From the cell containing the given text, extract its center point as (x, y) coordinate. 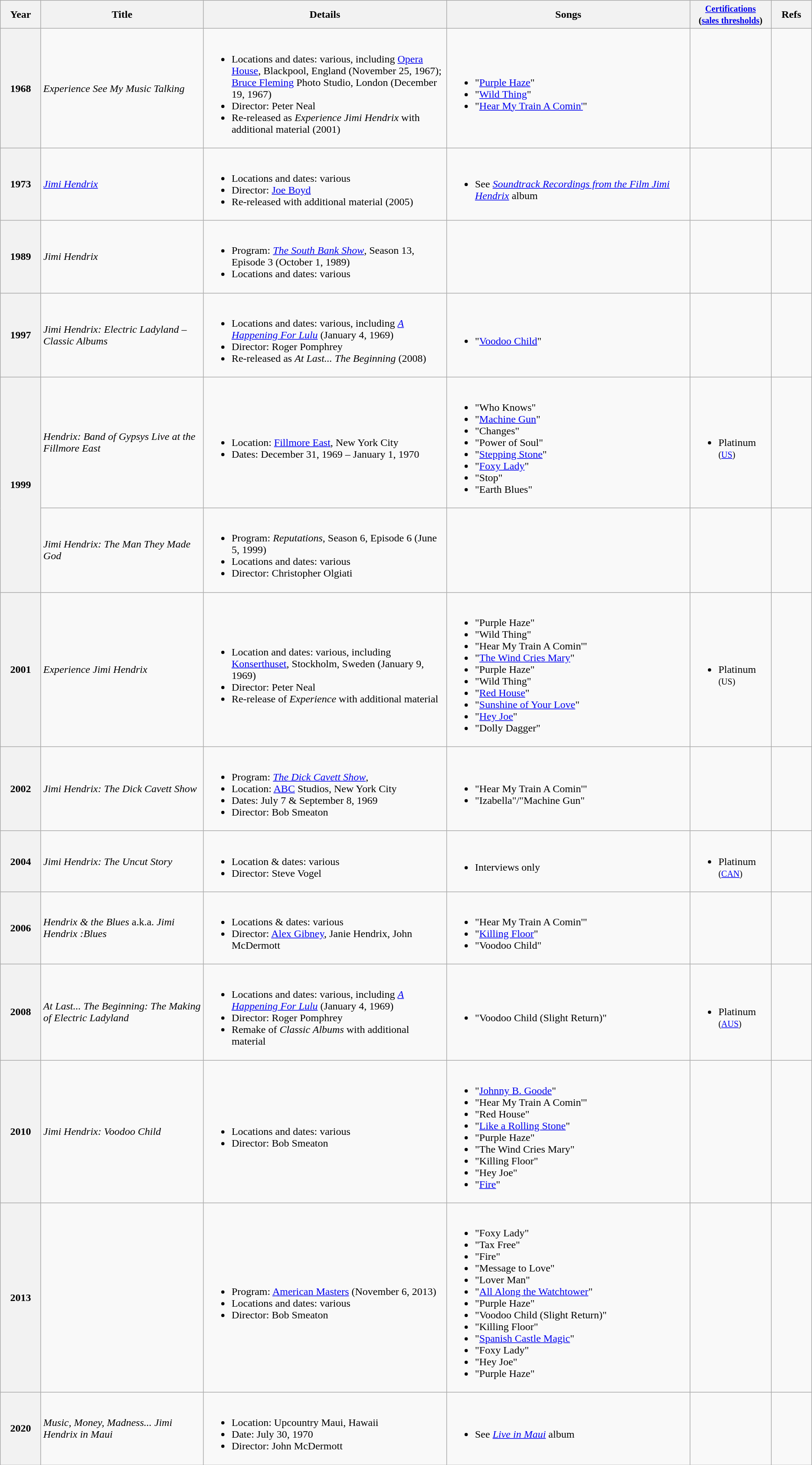
1997 (21, 335)
Location & dates: variousDirector: Steve Vogel (324, 861)
Jimi Hendrix: Voodoo Child (122, 1131)
"Johnny B. Goode""Hear My Train A Comin'""Red House""Like a Rolling Stone""Purple Haze""The Wind Cries Mary""Killing Floor""Hey Joe""Fire" (568, 1131)
Location: Fillmore East, New York CityDates: December 31, 1969 – January 1, 1970 (324, 442)
1973 (21, 184)
Platinum (AUS) (730, 1012)
Music, Money, Madness... Jimi Hendrix in Maui (122, 1429)
"Hear My Train A Comin'""Killing Floor""Voodoo Child" (568, 928)
Locations & dates: variousDirector: Alex Gibney, Janie Hendrix, John McDermott (324, 928)
"Voodoo Child" (568, 335)
Experience See My Music Talking (122, 88)
Program: The South Bank Show, Season 13, Episode 3 (October 1, 1989)Locations and dates: various (324, 257)
2008 (21, 1012)
Program: The Dick Cavett Show,Location: ABC Studios, New York CityDates: July 7 & September 8, 1969Director: Bob Smeaton (324, 789)
Locations and dates: various, including A Happening For Lulu (January 4, 1969)Director: Roger PomphreyRe-released as At Last... The Beginning (2008) (324, 335)
2001 (21, 669)
Locations and dates: variousDirector: Bob Smeaton (324, 1131)
2002 (21, 789)
"Voodoo Child (Slight Return)" (568, 1012)
Interviews only (568, 861)
"Who Knows""Machine Gun""Changes""Power of Soul""Stepping Stone""Foxy Lady""Stop""Earth Blues" (568, 442)
2013 (21, 1298)
2010 (21, 1131)
Title (122, 15)
1999 (21, 485)
"Hear My Train A Comin'""Izabella"/"Machine Gun" (568, 789)
1989 (21, 257)
2006 (21, 928)
Details (324, 15)
See Live in Maui album (568, 1429)
Location: Upcountry Maui, HawaiiDate: July 30, 1970Director: John McDermott (324, 1429)
Jimi Hendrix: The Man They Made God (122, 550)
Refs (792, 15)
Year (21, 15)
Jimi Hendrix: The Dick Cavett Show (122, 789)
Certifications(sales thresholds) (730, 15)
Jimi Hendrix: The Uncut Story (122, 861)
See Soundtrack Recordings from the Film Jimi Hendrix album (568, 184)
Hendrix: Band of Gypsys Live at the Fillmore East (122, 442)
Songs (568, 15)
At Last... The Beginning: The Making of Electric Ladyland (122, 1012)
Experience Jimi Hendrix (122, 669)
Program: American Masters (November 6, 2013)Locations and dates: variousDirector: Bob Smeaton (324, 1298)
Platinum (CAN) (730, 861)
1968 (21, 88)
Locations and dates: variousDirector: Joe BoydRe-released with additional material (2005) (324, 184)
Program: Reputations, Season 6, Episode 6 (June 5, 1999)Locations and dates: variousDirector: Christopher Olgiati (324, 550)
2004 (21, 861)
Hendrix & the Blues a.k.a. Jimi Hendrix :Blues (122, 928)
"Purple Haze""Wild Thing""Hear My Train A Comin'" (568, 88)
Jimi Hendrix: Electric Ladyland – Classic Albums (122, 335)
2020 (21, 1429)
